Return the [x, y] coordinate for the center point of the cell that contains the specified text.  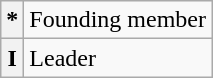
* [12, 20]
I [12, 58]
Founding member [118, 20]
Leader [118, 58]
